Pinpoint the cell where the given text exists, returning its (X, Y) midpoint coordinate. 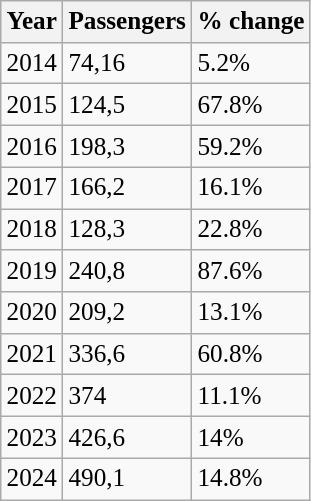
2017 (32, 188)
87.6% (252, 271)
374 (128, 396)
5.2% (252, 63)
336,6 (128, 354)
Passengers (128, 22)
2020 (32, 313)
16.1% (252, 188)
14.8% (252, 479)
Year (32, 22)
2023 (32, 437)
209,2 (128, 313)
2014 (32, 63)
128,3 (128, 229)
2015 (32, 105)
490,1 (128, 479)
67.8% (252, 105)
240,8 (128, 271)
2022 (32, 396)
2016 (32, 146)
14% (252, 437)
2021 (32, 354)
124,5 (128, 105)
11.1% (252, 396)
13.1% (252, 313)
2018 (32, 229)
22.8% (252, 229)
2019 (32, 271)
198,3 (128, 146)
60.8% (252, 354)
426,6 (128, 437)
74,16 (128, 63)
2024 (32, 479)
59.2% (252, 146)
166,2 (128, 188)
% change (252, 22)
